For the text-containing cell, return its midpoint in (X, Y) coordinate format. 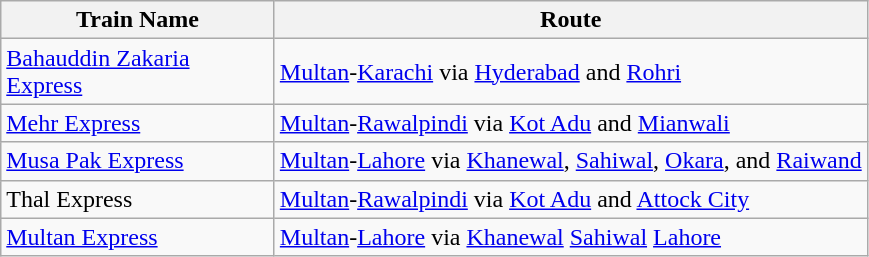
Mehr Express (138, 123)
Multan-Rawalpindi via Kot Adu and Mianwali (570, 123)
Train Name (138, 20)
Multan-Lahore via Khanewal, Sahiwal, Okara, and Raiwand (570, 161)
Multan Express (138, 237)
Thal Express (138, 199)
Multan-Karachi via Hyderabad and Rohri (570, 72)
Multan-Rawalpindi via Kot Adu and Attock City (570, 199)
Bahauddin Zakaria Express (138, 72)
Musa Pak Express (138, 161)
Multan-Lahore via Khanewal Sahiwal Lahore (570, 237)
Route (570, 20)
